Search for the cell housing the specified text and yield its (X, Y) center coordinate. 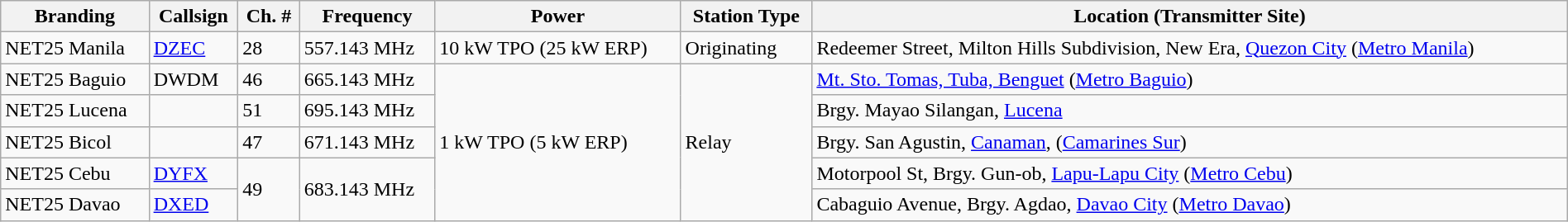
DWDM (194, 79)
Originating (746, 48)
49 (269, 189)
Mt. Sto. Tomas, Tuba, Benguet (Metro Baguio) (1189, 79)
51 (269, 111)
Relay (746, 142)
Frequency (367, 17)
DZEC (194, 48)
Brgy. San Agustin, Canaman, (Camarines Sur) (1189, 142)
47 (269, 142)
NET25 Lucena (74, 111)
NET25 Bicol (74, 142)
Brgy. Mayao Silangan, Lucena (1189, 111)
1 kW TPO (5 kW ERP) (557, 142)
Ch. # (269, 17)
557.143 MHz (367, 48)
Power (557, 17)
NET25 Baguio (74, 79)
683.143 MHz (367, 189)
NET25 Cebu (74, 173)
Station Type (746, 17)
Location (Transmitter Site) (1189, 17)
Callsign (194, 17)
46 (269, 79)
Redeemer Street, Milton Hills Subdivision, New Era, Quezon City (Metro Manila) (1189, 48)
665.143 MHz (367, 79)
NET25 Manila (74, 48)
NET25 Davao (74, 205)
Cabaguio Avenue, Brgy. Agdao, Davao City (Metro Davao) (1189, 205)
Motorpool St, Brgy. Gun-ob, Lapu-Lapu City (Metro Cebu) (1189, 173)
DXED (194, 205)
Branding (74, 17)
671.143 MHz (367, 142)
10 kW TPO (25 kW ERP) (557, 48)
695.143 MHz (367, 111)
DYFX (194, 173)
28 (269, 48)
